Detect which cell encompasses the target text, then output its [X, Y] center coordinate. 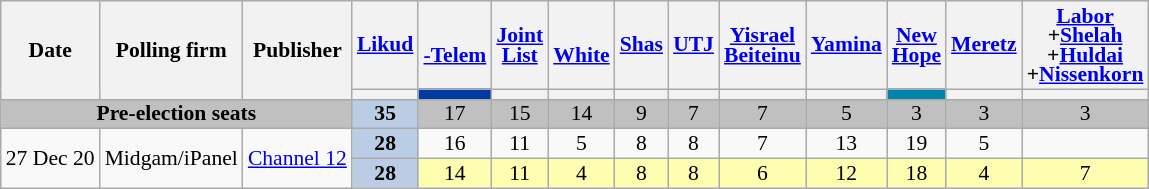
YisraelBeiteinu [762, 45]
Meretz [984, 45]
Date [50, 50]
UTJ [694, 45]
Likud [386, 45]
NewHope [916, 45]
-Telem [454, 45]
Publisher [298, 50]
18 [916, 174]
16 [454, 144]
6 [762, 174]
15 [520, 114]
9 [642, 114]
Labor+Shelah+Huldai+Nissenkorn [1086, 45]
17 [454, 114]
JointList [520, 45]
Shas [642, 45]
Channel 12 [298, 158]
12 [846, 174]
White [581, 45]
35 [386, 114]
Yamina [846, 45]
27 Dec 20 [50, 158]
Polling firm [172, 50]
Pre-election seats [176, 114]
13 [846, 144]
19 [916, 144]
Midgam/iPanel [172, 158]
